Locate the cell with the specified text and output its (x, y) center coordinate. 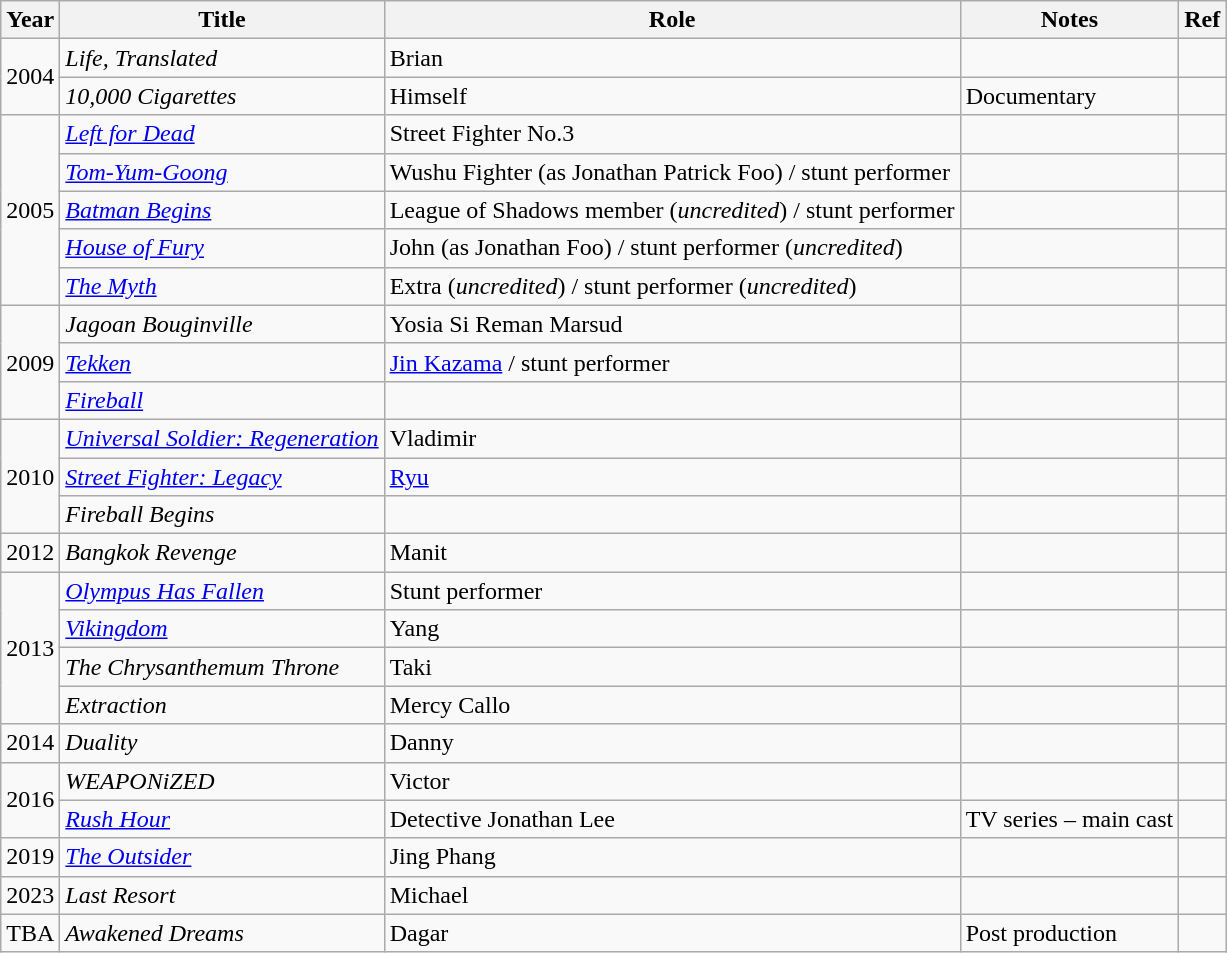
Bangkok Revenge (222, 553)
House of Fury (222, 248)
Fireball (222, 400)
Rush Hour (222, 819)
2014 (30, 743)
Post production (1070, 933)
Taki (672, 667)
Danny (672, 743)
2016 (30, 800)
Vladimir (672, 438)
Wushu Fighter (as Jonathan Patrick Foo) / stunt performer (672, 172)
Title (222, 20)
The Myth (222, 286)
Ref (1202, 20)
Mercy Callo (672, 705)
Awakened Dreams (222, 933)
2005 (30, 210)
Extraction (222, 705)
Ryu (672, 477)
Michael (672, 895)
2004 (30, 77)
10,000 Cigarettes (222, 96)
Duality (222, 743)
Brian (672, 58)
Notes (1070, 20)
Stunt performer (672, 591)
Street Fighter: Legacy (222, 477)
Victor (672, 781)
Yosia Si Reman Marsud (672, 324)
Batman Begins (222, 210)
The Outsider (222, 857)
Dagar (672, 933)
Universal Soldier: Regeneration (222, 438)
Jin Kazama / stunt performer (672, 362)
Jagoan Bouginville (222, 324)
The Chrysanthemum Throne (222, 667)
Life, Translated (222, 58)
TV series – main cast (1070, 819)
2019 (30, 857)
Documentary (1070, 96)
Manit (672, 553)
Fireball Begins (222, 515)
League of Shadows member (uncredited) / stunt performer (672, 210)
Year (30, 20)
Detective Jonathan Lee (672, 819)
Last Resort (222, 895)
Tekken (222, 362)
Extra (uncredited) / stunt performer (uncredited) (672, 286)
Jing Phang (672, 857)
Vikingdom (222, 629)
2013 (30, 648)
Street Fighter No.3 (672, 134)
Himself (672, 96)
TBA (30, 933)
John (as Jonathan Foo) / stunt performer (uncredited) (672, 248)
WEAPONiZED (222, 781)
Tom-Yum-Goong (222, 172)
Olympus Has Fallen (222, 591)
Role (672, 20)
2009 (30, 362)
Yang (672, 629)
2023 (30, 895)
2010 (30, 476)
2012 (30, 553)
Left for Dead (222, 134)
